Return the (X, Y) coordinate for the center point of the cell that contains the specified text.  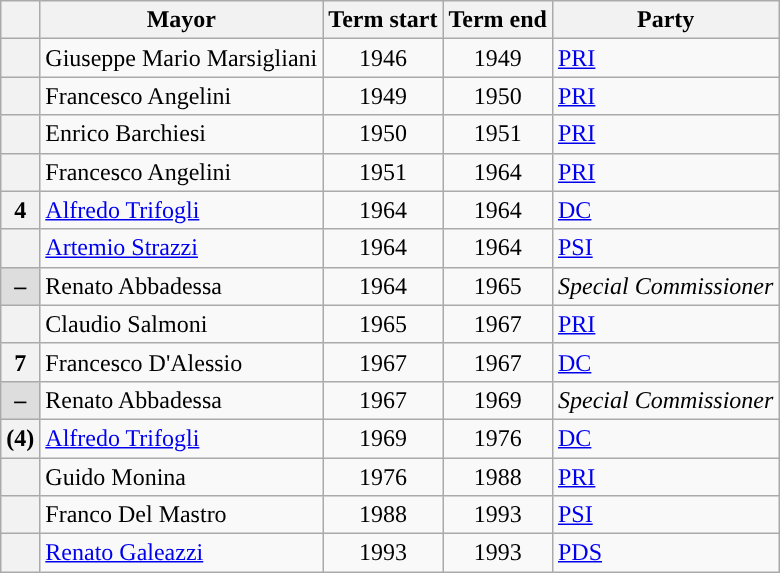
7 (20, 362)
1946 (383, 58)
Guido Monina (182, 477)
Artemio Strazzi (182, 248)
Mayor (182, 20)
Term start (383, 20)
PDS (665, 553)
Giuseppe Mario Marsigliani (182, 58)
4 (20, 210)
Renato Galeazzi (182, 553)
Claudio Salmoni (182, 324)
Party (665, 20)
Term end (498, 20)
Enrico Barchiesi (182, 134)
Francesco D'Alessio (182, 362)
Franco Del Mastro (182, 515)
(4) (20, 438)
